Locate the cell with the specified text and output its [x, y] center coordinate. 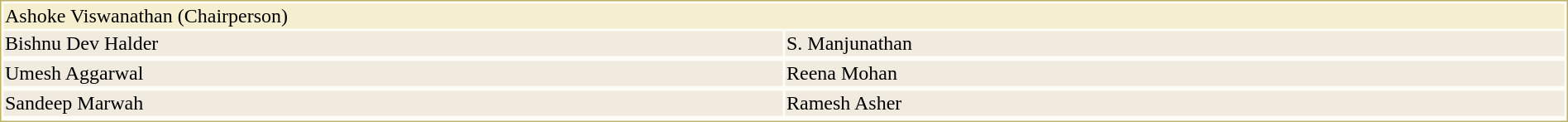
Umesh Aggarwal [393, 74]
S. Manjunathan [1175, 44]
Ramesh Asher [1175, 104]
Sandeep Marwah [393, 104]
Ashoke Viswanathan (Chairperson) [784, 16]
Bishnu Dev Halder [393, 44]
Reena Mohan [1175, 74]
